Identify which cell holds the provided text, then report its [x, y] central coordinate. 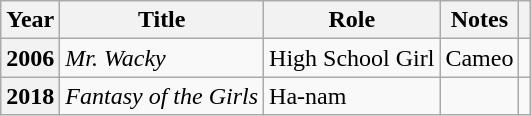
Year [30, 20]
High School Girl [352, 58]
Mr. Wacky [162, 58]
2006 [30, 58]
Fantasy of the Girls [162, 96]
Notes [480, 20]
Cameo [480, 58]
Role [352, 20]
Title [162, 20]
2018 [30, 96]
Ha-nam [352, 96]
